Output the (X, Y) coordinate of the center of the cell containing the given text.  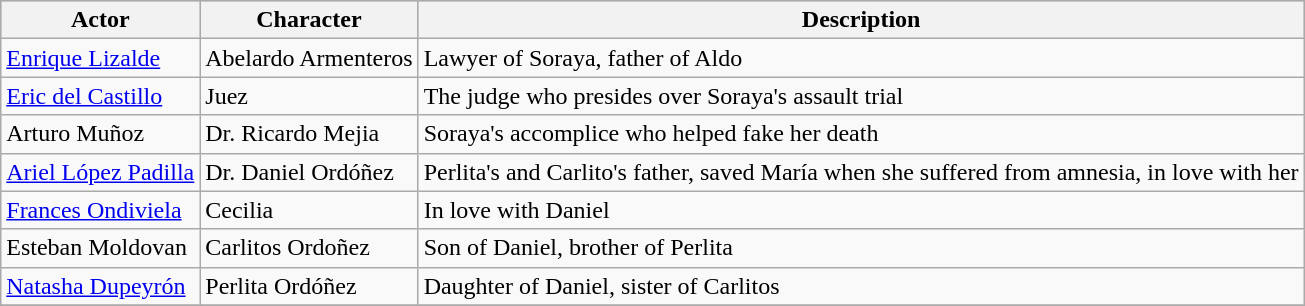
Daughter of Daniel, sister of Carlitos (861, 286)
Dr. Ricardo Mejia (309, 134)
In love with Daniel (861, 210)
Character (309, 20)
Frances Ondiviela (100, 210)
Actor (100, 20)
Perlita's and Carlito's father, saved María when she suffered from amnesia, in love with her (861, 172)
Description (861, 20)
Soraya's accomplice who helped fake her death (861, 134)
Arturo Muñoz (100, 134)
Dr. Daniel Ordóñez (309, 172)
Lawyer of Soraya, father of Aldo (861, 58)
Juez (309, 96)
Son of Daniel, brother of Perlita (861, 248)
Carlitos Ordoñez (309, 248)
Eric del Castillo (100, 96)
Enrique Lizalde (100, 58)
Cecilia (309, 210)
Esteban Moldovan (100, 248)
Perlita Ordóñez (309, 286)
Abelardo Armenteros (309, 58)
The judge who presides over Soraya's assault trial (861, 96)
Natasha Dupeyrón (100, 286)
Ariel López Padilla (100, 172)
